Find where the given text appears and provide that cell's center as [X, Y] coordinate. 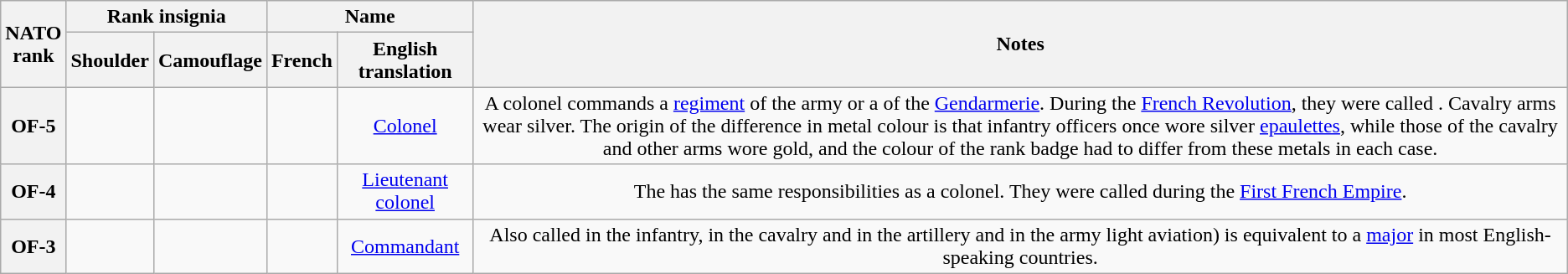
Shoulder [110, 60]
French [302, 60]
OF-5 [34, 126]
Lieutenant colonel [405, 191]
Camouflage [209, 60]
Notes [1020, 44]
Rank insignia [166, 17]
Name [370, 17]
OF-4 [34, 191]
Commandant [405, 246]
The has the same responsibilities as a colonel. They were called during the First French Empire. [1020, 191]
English translation [405, 60]
Colonel [405, 126]
OF-3 [34, 246]
NATOrank [34, 44]
